Identify which cell holds the provided text, then report its [X, Y] central coordinate. 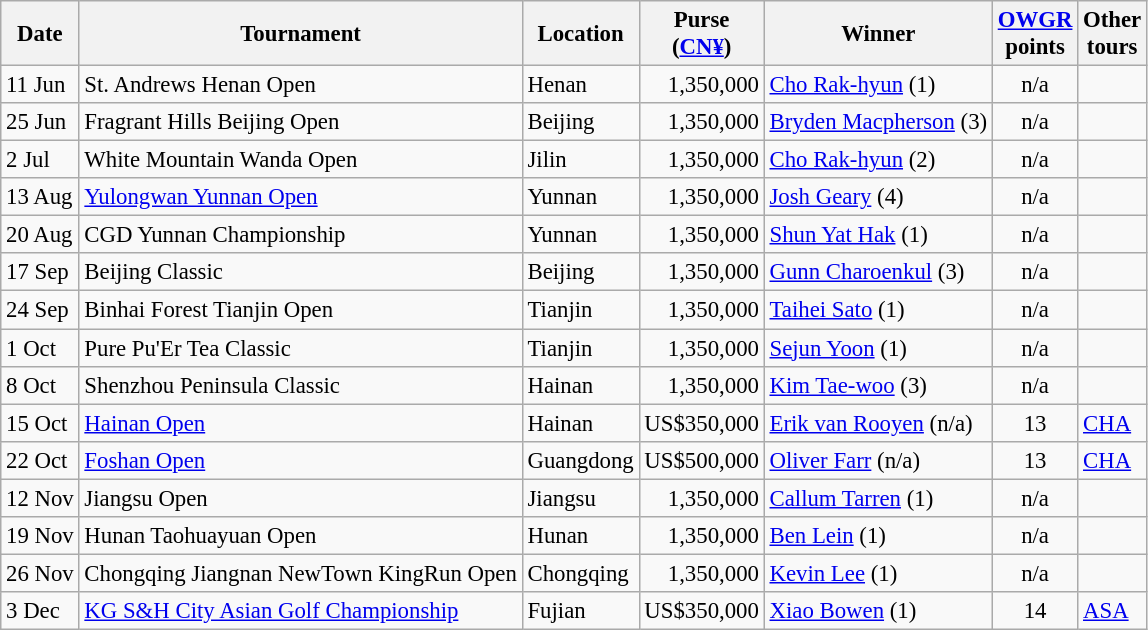
Taihei Sato (1) [878, 310]
Henan [580, 85]
Hunan Taohuayuan Open [300, 536]
Erik van Rooyen (n/a) [878, 423]
Yulongwan Yunnan Open [300, 197]
Foshan Open [300, 460]
14 [1034, 611]
Kevin Lee (1) [878, 573]
Winner [878, 34]
19 Nov [40, 536]
KG S&H City Asian Golf Championship [300, 611]
1 Oct [40, 348]
Location [580, 34]
8 Oct [40, 385]
Jilin [580, 160]
Fujian [580, 611]
Date [40, 34]
Gunn Charoenkul (3) [878, 273]
Cho Rak-hyun (1) [878, 85]
Bryden Macpherson (3) [878, 122]
Cho Rak-hyun (2) [878, 160]
US$500,000 [702, 460]
Guangdong [580, 460]
13 Aug [40, 197]
Chongqing Jiangnan NewTown KingRun Open [300, 573]
15 Oct [40, 423]
Fragrant Hills Beijing Open [300, 122]
Purse(CN¥) [702, 34]
17 Sep [40, 273]
Othertours [1112, 34]
White Mountain Wanda Open [300, 160]
11 Jun [40, 85]
Hainan Open [300, 423]
Jiangsu [580, 498]
2 Jul [40, 160]
Callum Tarren (1) [878, 498]
Ben Lein (1) [878, 536]
3 Dec [40, 611]
Binhai Forest Tianjin Open [300, 310]
Xiao Bowen (1) [878, 611]
Oliver Farr (n/a) [878, 460]
Beijing Classic [300, 273]
Pure Pu'Er Tea Classic [300, 348]
26 Nov [40, 573]
Chongqing [580, 573]
ASA [1112, 611]
Hunan [580, 536]
12 Nov [40, 498]
OWGRpoints [1034, 34]
Sejun Yoon (1) [878, 348]
Shun Yat Hak (1) [878, 235]
CGD Yunnan Championship [300, 235]
22 Oct [40, 460]
St. Andrews Henan Open [300, 85]
Kim Tae-woo (3) [878, 385]
Jiangsu Open [300, 498]
24 Sep [40, 310]
25 Jun [40, 122]
20 Aug [40, 235]
Tournament [300, 34]
Josh Geary (4) [878, 197]
Shenzhou Peninsula Classic [300, 385]
